Locate the cell with the specified text and output its (x, y) center coordinate. 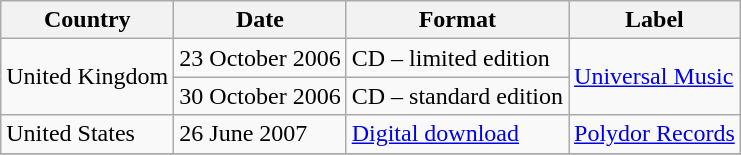
Polydor Records (655, 134)
CD – standard edition (457, 96)
United Kingdom (88, 77)
26 June 2007 (260, 134)
23 October 2006 (260, 58)
Digital download (457, 134)
30 October 2006 (260, 96)
Date (260, 20)
Format (457, 20)
Country (88, 20)
CD – limited edition (457, 58)
Universal Music (655, 77)
United States (88, 134)
Label (655, 20)
